Return the [x, y] coordinate for the center point of the cell that contains the specified text.  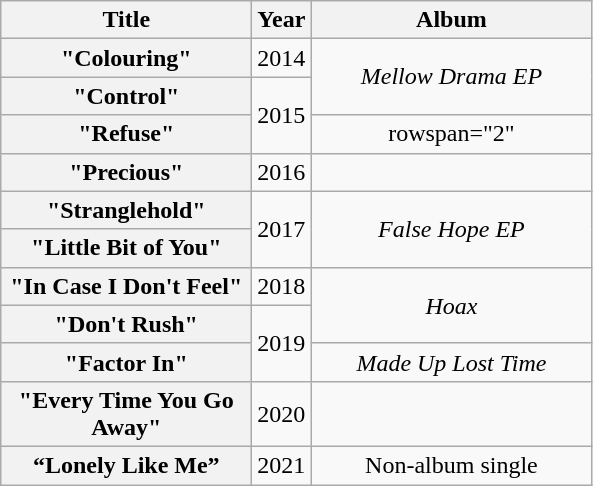
"Control" [126, 96]
Made Up Lost Time [452, 362]
2016 [282, 172]
2020 [282, 414]
Hoax [452, 305]
False Hope EP [452, 229]
2019 [282, 343]
"Factor In" [126, 362]
"Don't Rush" [126, 324]
"Stranglehold" [126, 210]
Non-album single [452, 465]
2017 [282, 229]
“Lonely Like Me” [126, 465]
"Every Time You Go Away" [126, 414]
2021 [282, 465]
2015 [282, 115]
rowspan="2" [452, 134]
2014 [282, 58]
Year [282, 20]
"Little Bit of You" [126, 248]
Title [126, 20]
Mellow Drama EP [452, 77]
"In Case I Don't Feel" [126, 286]
"Colouring" [126, 58]
"Refuse" [126, 134]
"Precious" [126, 172]
2018 [282, 286]
Album [452, 20]
